Return the (X, Y) coordinate for the center point of the cell that contains the specified text.  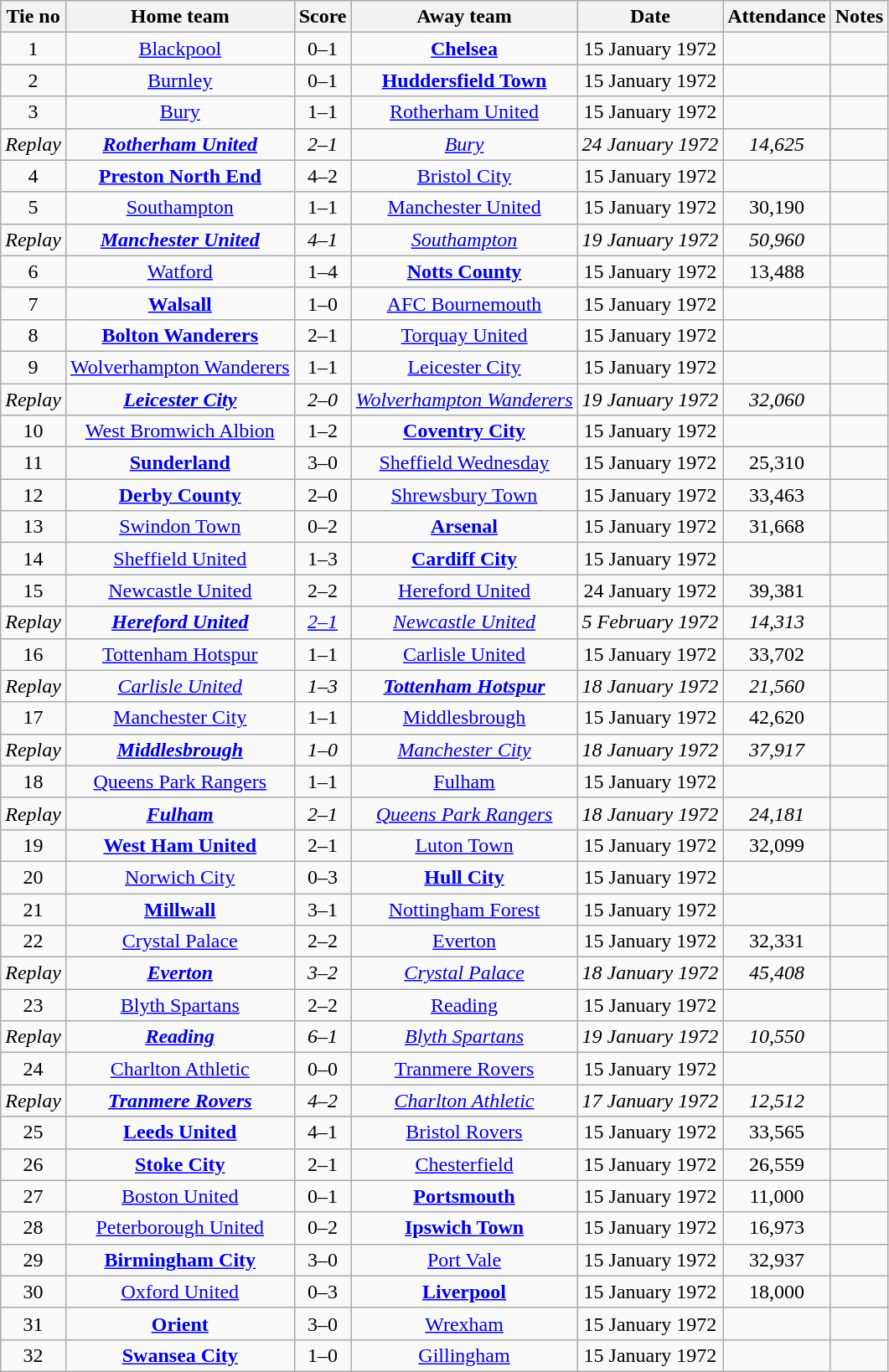
19 (34, 845)
11 (34, 463)
West Ham United (179, 845)
Huddersfield Town (464, 80)
29 (34, 1260)
Stoke City (179, 1164)
7 (34, 303)
32,099 (777, 845)
18 (34, 781)
Shrewsbury Town (464, 495)
26,559 (777, 1164)
Notts County (464, 271)
Walsall (179, 303)
25,310 (777, 463)
Bristol Rovers (464, 1132)
20 (34, 877)
Sheffield United (179, 559)
Peterborough United (179, 1228)
16 (34, 654)
12 (34, 495)
45,408 (777, 973)
31,668 (777, 527)
Burnley (179, 80)
15 (34, 591)
30,190 (777, 208)
6–1 (323, 1037)
9 (34, 367)
1 (34, 49)
11,000 (777, 1196)
31 (34, 1323)
1–2 (323, 431)
Norwich City (179, 877)
18,000 (777, 1292)
Luton Town (464, 845)
Date (650, 17)
24 (34, 1069)
1–4 (323, 271)
Gillingham (464, 1355)
Millwall (179, 909)
Wrexham (464, 1323)
32,060 (777, 400)
Away team (464, 17)
Port Vale (464, 1260)
Chelsea (464, 49)
8 (34, 335)
Bolton Wanderers (179, 335)
Swindon Town (179, 527)
Cardiff City (464, 559)
21,560 (777, 686)
Portsmouth (464, 1196)
39,381 (777, 591)
Liverpool (464, 1292)
42,620 (777, 718)
12,512 (777, 1101)
Torquay United (464, 335)
14,313 (777, 622)
32,937 (777, 1260)
22 (34, 941)
Home team (179, 17)
Blackpool (179, 49)
Hull City (464, 877)
27 (34, 1196)
Derby County (179, 495)
23 (34, 1005)
16,973 (777, 1228)
5 (34, 208)
33,463 (777, 495)
17 January 1972 (650, 1101)
Score (323, 17)
17 (34, 718)
24,181 (777, 813)
14,625 (777, 144)
Arsenal (464, 527)
3–2 (323, 973)
2 (34, 80)
Sheffield Wednesday (464, 463)
13,488 (777, 271)
West Bromwich Albion (179, 431)
Preston North End (179, 176)
Orient (179, 1323)
Coventry City (464, 431)
32 (34, 1355)
32,331 (777, 941)
AFC Bournemouth (464, 303)
Notes (859, 17)
Attendance (777, 17)
33,702 (777, 654)
4 (34, 176)
Tie no (34, 17)
Swansea City (179, 1355)
30 (34, 1292)
0–0 (323, 1069)
25 (34, 1132)
3–1 (323, 909)
10 (34, 431)
6 (34, 271)
13 (34, 527)
Chesterfield (464, 1164)
33,565 (777, 1132)
Watford (179, 271)
14 (34, 559)
37,917 (777, 750)
10,550 (777, 1037)
28 (34, 1228)
3 (34, 112)
Sunderland (179, 463)
Nottingham Forest (464, 909)
50,960 (777, 240)
Boston United (179, 1196)
21 (34, 909)
Leeds United (179, 1132)
5 February 1972 (650, 622)
Bristol City (464, 176)
Oxford United (179, 1292)
26 (34, 1164)
Birmingham City (179, 1260)
Ipswich Town (464, 1228)
